Search for the cell housing the specified text and yield its [X, Y] center coordinate. 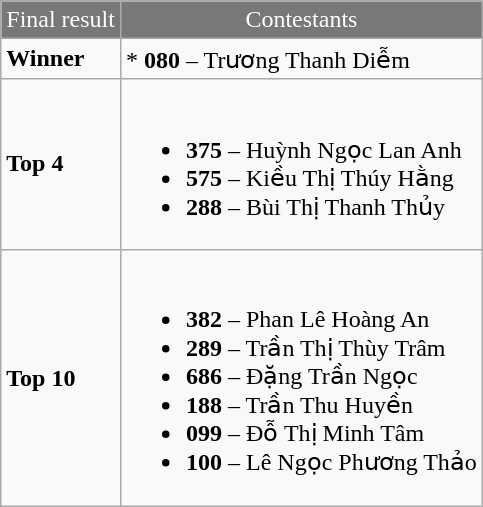
Winner [61, 59]
* 080 – Trương Thanh Diễm [301, 59]
382 – Phan Lê Hoàng An289 – Trần Thị Thùy Trâm686 – Đặng Trần Ngọc188 – Trần Thu Huyền099 – Đỗ Thị Minh Tâm100 – Lê Ngọc Phương Thảo [301, 378]
Contestants [301, 20]
Final result [61, 20]
375 – Huỳnh Ngọc Lan Anh575 – Kiều Thị Thúy Hằng288 – Bùi Thị Thanh Thủy [301, 164]
Top 10 [61, 378]
Top 4 [61, 164]
